Locate the cell with the specified text and output its (X, Y) center coordinate. 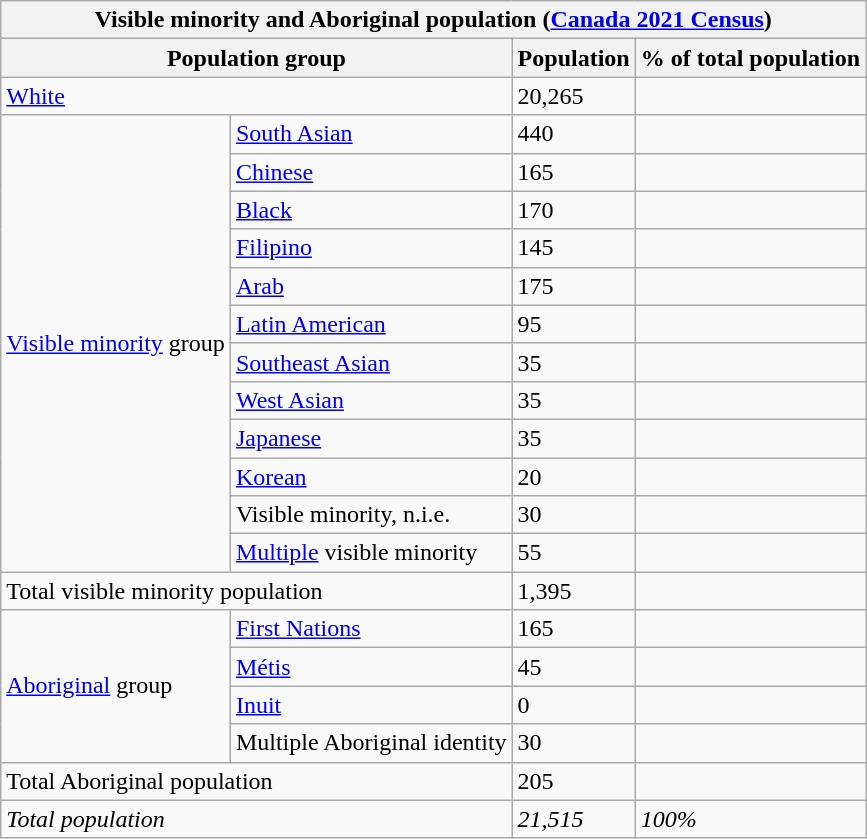
Black (371, 210)
0 (574, 705)
Korean (371, 477)
Chinese (371, 172)
Visible minority and Aboriginal population (Canada 2021 Census) (434, 20)
Multiple Aboriginal identity (371, 743)
95 (574, 324)
Métis (371, 667)
Filipino (371, 248)
Total Aboriginal population (256, 781)
100% (750, 819)
170 (574, 210)
Population group (256, 58)
First Nations (371, 629)
Visible minority group (116, 344)
% of total population (750, 58)
175 (574, 286)
Multiple visible minority (371, 553)
440 (574, 134)
Arab (371, 286)
1,395 (574, 591)
55 (574, 553)
20,265 (574, 96)
West Asian (371, 400)
Inuit (371, 705)
Aboriginal group (116, 686)
Visible minority, n.i.e. (371, 515)
45 (574, 667)
21,515 (574, 819)
White (256, 96)
145 (574, 248)
Total visible minority population (256, 591)
Southeast Asian (371, 362)
Latin American (371, 324)
205 (574, 781)
South Asian (371, 134)
20 (574, 477)
Total population (256, 819)
Japanese (371, 438)
Population (574, 58)
